Capture the cell that displays the provided text and extract its [x, y] central coordinate. 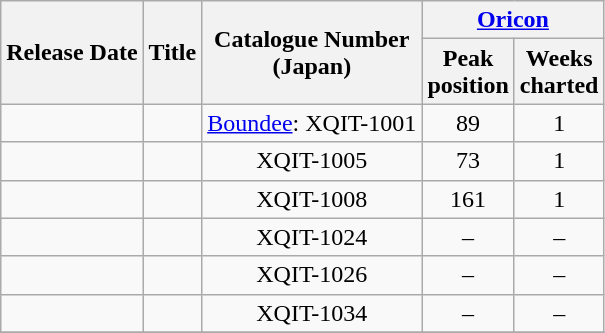
Boundee: XQIT-1001 [312, 123]
161 [468, 199]
Weeks charted [559, 72]
XQIT-1034 [312, 313]
Release Date [72, 52]
73 [468, 161]
XQIT-1008 [312, 199]
Peakposition [468, 72]
89 [468, 123]
Title [172, 52]
XQIT-1026 [312, 275]
XQIT-1005 [312, 161]
Catalogue Number (Japan) [312, 52]
XQIT-1024 [312, 237]
Oricon [513, 20]
